Scan for the cell matching the given text and deliver its [x, y] coordinate at center. 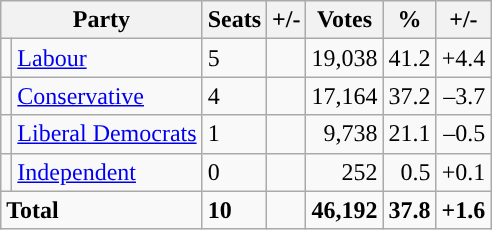
10 [234, 210]
21.1 [410, 134]
–3.7 [464, 96]
4 [234, 96]
Seats [234, 20]
0 [234, 172]
9,738 [344, 134]
46,192 [344, 210]
5 [234, 58]
37.8 [410, 210]
Party [102, 20]
17,164 [344, 96]
+0.1 [464, 172]
Labour [107, 58]
0.5 [410, 172]
Liberal Democrats [107, 134]
37.2 [410, 96]
+1.6 [464, 210]
Conservative [107, 96]
Votes [344, 20]
% [410, 20]
Independent [107, 172]
Total [102, 210]
1 [234, 134]
252 [344, 172]
41.2 [410, 58]
+4.4 [464, 58]
–0.5 [464, 134]
19,038 [344, 58]
